Identify which cell holds the provided text, then report its [x, y] central coordinate. 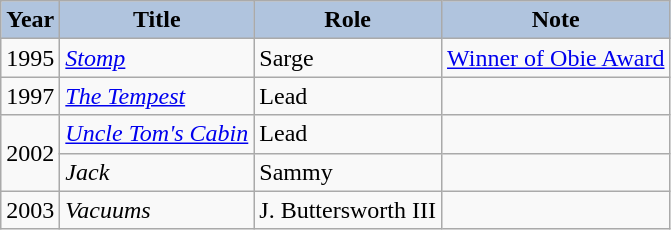
Jack [157, 172]
Winner of Obie Award [556, 58]
Uncle Tom's Cabin [157, 134]
2002 [30, 153]
Stomp [157, 58]
Year [30, 20]
Vacuums [157, 210]
1997 [30, 96]
1995 [30, 58]
Sarge [348, 58]
Sammy [348, 172]
Title [157, 20]
The Tempest [157, 96]
2003 [30, 210]
Role [348, 20]
J. Buttersworth III [348, 210]
Note [556, 20]
